Identify which cell holds the provided text, then report its (x, y) central coordinate. 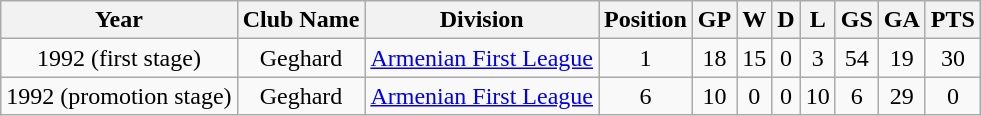
18 (714, 58)
D (786, 20)
Club Name (301, 20)
1992 (first stage) (119, 58)
30 (952, 58)
L (818, 20)
PTS (952, 20)
GA (902, 20)
Year (119, 20)
GS (856, 20)
54 (856, 58)
1 (646, 58)
Division (482, 20)
1992 (promotion stage) (119, 96)
15 (754, 58)
3 (818, 58)
29 (902, 96)
Position (646, 20)
19 (902, 58)
GP (714, 20)
W (754, 20)
